For the text-containing cell, return its midpoint in (x, y) coordinate format. 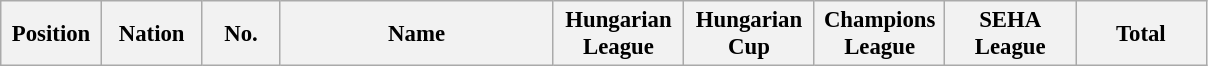
SEHA League (1010, 34)
Champions League (880, 34)
Hungarian Cup (750, 34)
No. (241, 34)
Nation (152, 34)
Name (416, 34)
Position (52, 34)
Total (1142, 34)
Hungarian League (618, 34)
